Determine the (x, y) coordinate at the center of the cell enclosing the given text.  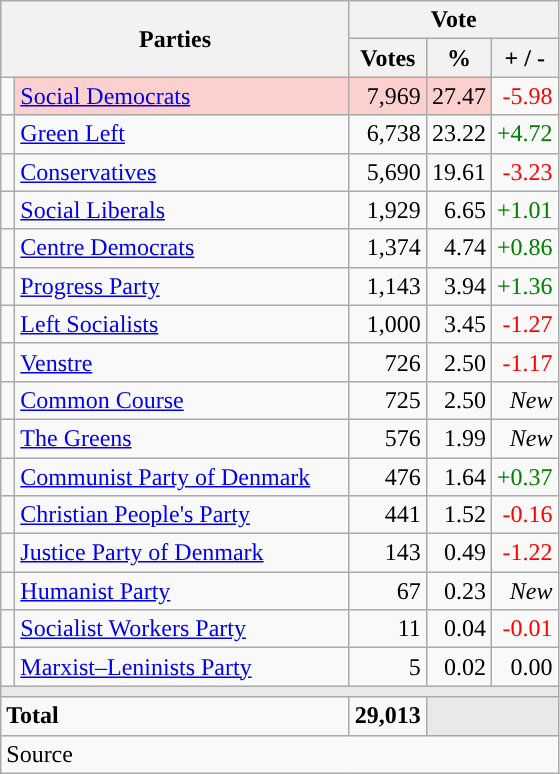
476 (388, 477)
6,738 (388, 134)
19.61 (458, 172)
27.47 (458, 96)
-3.23 (524, 172)
-1.27 (524, 324)
1,143 (388, 286)
-1.22 (524, 553)
29,013 (388, 716)
725 (388, 400)
0.23 (458, 591)
23.22 (458, 134)
Socialist Workers Party (182, 629)
+4.72 (524, 134)
5,690 (388, 172)
-0.01 (524, 629)
1,000 (388, 324)
Venstre (182, 362)
Social Liberals (182, 210)
-1.17 (524, 362)
Votes (388, 58)
576 (388, 438)
0.02 (458, 667)
0.00 (524, 667)
1,374 (388, 248)
0.49 (458, 553)
Christian People's Party (182, 515)
67 (388, 591)
1,929 (388, 210)
+1.01 (524, 210)
0.04 (458, 629)
Source (280, 754)
+0.37 (524, 477)
Communist Party of Denmark (182, 477)
5 (388, 667)
+1.36 (524, 286)
Left Socialists (182, 324)
6.65 (458, 210)
-0.16 (524, 515)
Common Course (182, 400)
3.94 (458, 286)
The Greens (182, 438)
-5.98 (524, 96)
+ / - (524, 58)
441 (388, 515)
Marxist–Leninists Party (182, 667)
Conservatives (182, 172)
Green Left (182, 134)
4.74 (458, 248)
Vote (454, 20)
726 (388, 362)
1.64 (458, 477)
Centre Democrats (182, 248)
+0.86 (524, 248)
7,969 (388, 96)
Social Democrats (182, 96)
Justice Party of Denmark (182, 553)
Progress Party (182, 286)
Parties (176, 39)
3.45 (458, 324)
Humanist Party (182, 591)
11 (388, 629)
143 (388, 553)
Total (176, 716)
1.99 (458, 438)
% (458, 58)
1.52 (458, 515)
